Detect which cell encompasses the target text, then output its [X, Y] center coordinate. 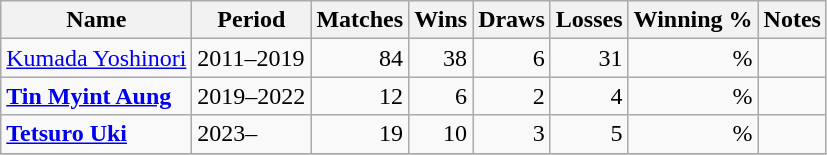
Wins [441, 20]
2019–2022 [252, 96]
5 [589, 134]
4 [589, 96]
Kumada Yoshinori [96, 58]
2 [512, 96]
Notes [792, 20]
2011–2019 [252, 58]
10 [441, 134]
38 [441, 58]
Name [96, 20]
Tetsuro Uki [96, 134]
19 [360, 134]
31 [589, 58]
84 [360, 58]
12 [360, 96]
3 [512, 134]
Losses [589, 20]
Matches [360, 20]
Draws [512, 20]
2023– [252, 134]
Period [252, 20]
Tin Myint Aung [96, 96]
Winning % [693, 20]
